Pinpoint the cell where the given text exists, returning its [X, Y] midpoint coordinate. 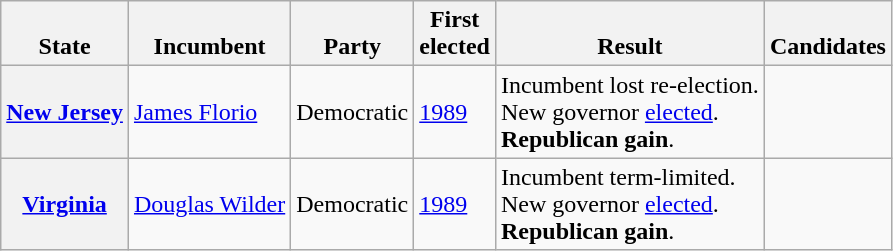
Result [630, 34]
Incumbent [209, 34]
Incumbent term-limited.New governor elected.Republican gain. [630, 204]
Incumbent lost re-election.New governor elected.Republican gain. [630, 112]
State [65, 34]
Firstelected [455, 34]
Party [352, 34]
Candidates [828, 34]
James Florio [209, 112]
New Jersey [65, 112]
Virginia [65, 204]
Douglas Wilder [209, 204]
